Locate the cell with the specified text and output its [x, y] center coordinate. 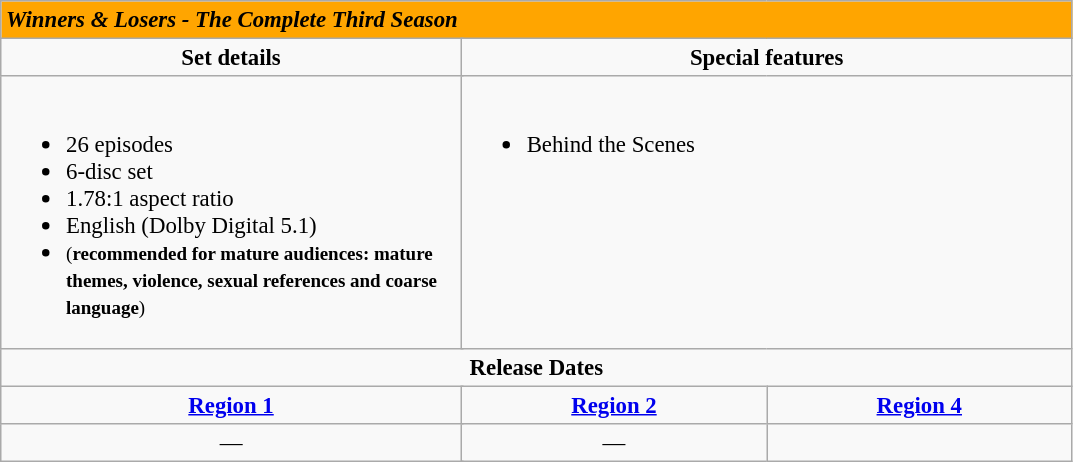
Set details [232, 58]
Release Dates [536, 367]
Region 1 [232, 405]
Winners & Losers - The Complete Third Season [536, 20]
Behind the Scenes [766, 212]
Special features [766, 58]
Region 2 [614, 405]
Region 4 [920, 405]
